Return the [X, Y] coordinate for the center point of the cell that contains the specified text.  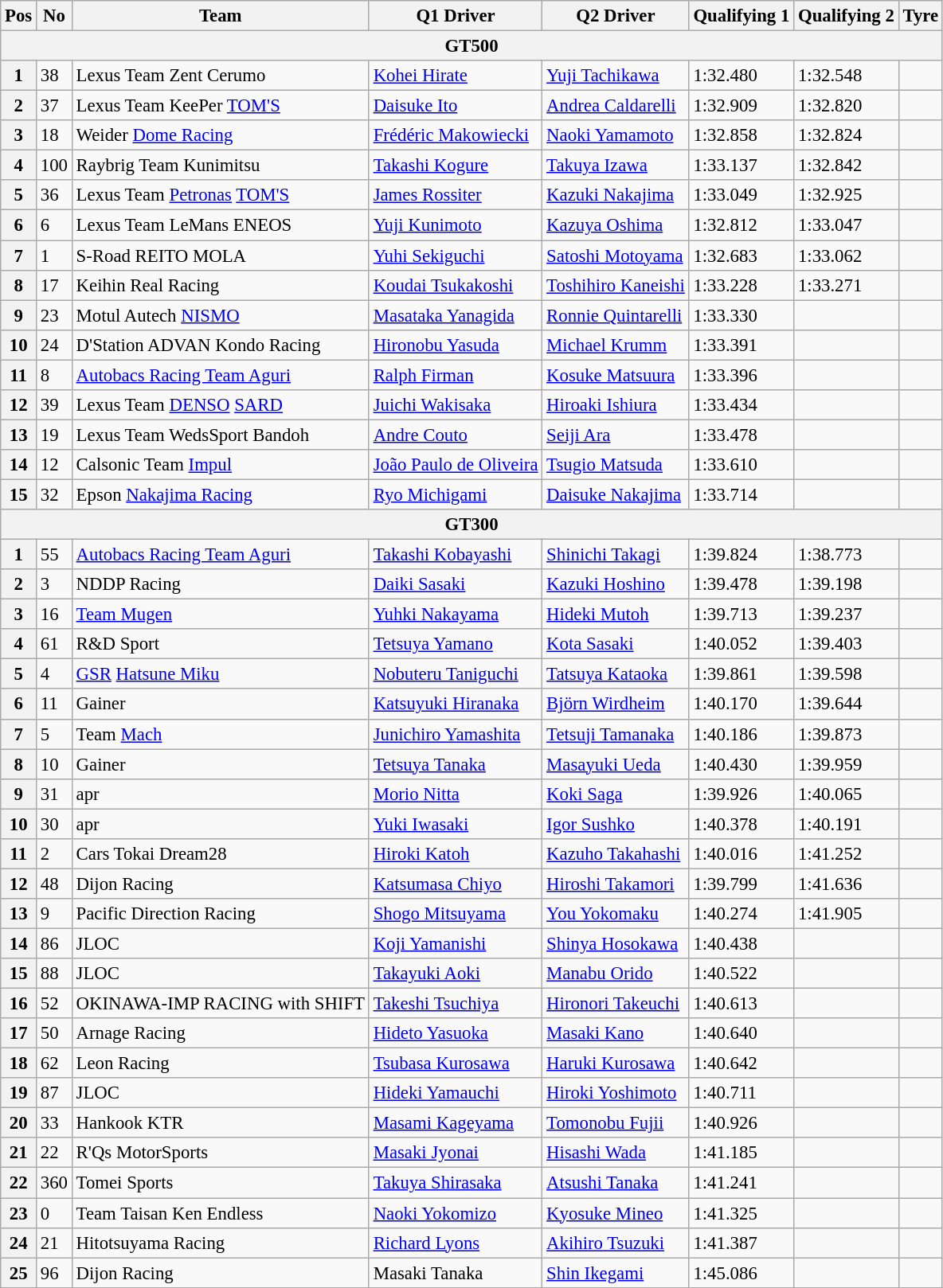
Shinichi Takagi [616, 555]
Yuji Tachikawa [616, 76]
1:40.052 [741, 644]
Ralph Firman [456, 375]
36 [54, 195]
1:33.714 [741, 494]
Hisashi Wada [616, 1153]
Tetsuya Yamano [456, 644]
1:40.065 [847, 794]
1:40.378 [741, 824]
Arnage Racing [220, 1033]
R'Qs MotorSports [220, 1153]
38 [54, 76]
1:32.842 [847, 166]
Koudai Tsukakoshi [456, 285]
Team Mugen [220, 615]
Tetsuya Tanaka [456, 764]
Tyre [921, 16]
1:41.252 [847, 854]
Daiki Sasaki [456, 584]
Hiroki Katoh [456, 854]
1:33.434 [741, 405]
1:32.820 [847, 106]
1:33.228 [741, 285]
1:33.610 [741, 465]
Katsuyuki Hiranaka [456, 704]
Masami Kageyama [456, 1123]
1:32.812 [741, 225]
Juichi Wakisaka [456, 405]
Lexus Team Zent Cerumo [220, 76]
GT500 [471, 46]
Andrea Caldarelli [616, 106]
Kohei Hirate [456, 76]
1:39.198 [847, 584]
Hironori Takeuchi [616, 1004]
1:33.391 [741, 345]
Lexus Team KeePer TOM'S [220, 106]
Junichiro Yamashita [456, 734]
1:41.325 [741, 1213]
1:33.330 [741, 315]
Masaki Tanaka [456, 1273]
Naoki Yamamoto [616, 135]
Tomonobu Fujii [616, 1123]
1:33.137 [741, 166]
32 [54, 494]
Akihiro Tsuzuki [616, 1243]
Pacific Direction Racing [220, 914]
Kota Sasaki [616, 644]
Takuya Izawa [616, 166]
Morio Nitta [456, 794]
Cars Tokai Dream28 [220, 854]
1:39.873 [847, 734]
1:40.186 [741, 734]
1:39.824 [741, 555]
Atsushi Tanaka [616, 1183]
Koki Saga [616, 794]
39 [54, 405]
Pos [19, 16]
88 [54, 974]
1:32.824 [847, 135]
1:39.644 [847, 704]
Qualifying 1 [741, 16]
1:39.926 [741, 794]
No [54, 16]
86 [54, 943]
55 [54, 555]
30 [54, 824]
Masaki Jyonai [456, 1153]
Team Mach [220, 734]
25 [19, 1273]
Takashi Kobayashi [456, 555]
D'Station ADVAN Kondo Racing [220, 345]
Lexus Team WedsSport Bandoh [220, 435]
Hankook KTR [220, 1123]
Yuhki Nakayama [456, 615]
Qualifying 2 [847, 16]
Hideki Yamauchi [456, 1093]
Manabu Orido [616, 974]
Daisuke Nakajima [616, 494]
1:33.478 [741, 435]
62 [54, 1064]
Kazuho Takahashi [616, 854]
OKINAWA-IMP RACING with SHIFT [220, 1004]
Takayuki Aoki [456, 974]
Tsugio Matsuda [616, 465]
1:40.430 [741, 764]
Hiroki Yoshimoto [616, 1093]
1:40.642 [741, 1064]
You Yokomaku [616, 914]
0 [54, 1213]
1:40.016 [741, 854]
1:40.613 [741, 1004]
Takuya Shirasaka [456, 1183]
Team Taisan Ken Endless [220, 1213]
Kyosuke Mineo [616, 1213]
1:39.959 [847, 764]
1:32.548 [847, 76]
Richard Lyons [456, 1243]
360 [54, 1183]
João Paulo de Oliveira [456, 465]
Andre Couto [456, 435]
Haruki Kurosawa [616, 1064]
Tsubasa Kurosawa [456, 1064]
R&D Sport [220, 644]
1:40.191 [847, 824]
1:32.480 [741, 76]
Ronnie Quintarelli [616, 315]
1:40.522 [741, 974]
Tomei Sports [220, 1183]
Shinya Hosokawa [616, 943]
1:33.271 [847, 285]
1:32.909 [741, 106]
1:32.925 [847, 195]
1:45.086 [741, 1273]
100 [54, 166]
Calsonic Team Impul [220, 465]
Koji Yamanishi [456, 943]
1:38.773 [847, 555]
Lexus Team DENSO SARD [220, 405]
1:39.713 [741, 615]
Kazuki Hoshino [616, 584]
Yuhi Sekiguchi [456, 256]
S-Road REITO MOLA [220, 256]
Björn Wirdheim [616, 704]
1:41.241 [741, 1183]
GT300 [471, 525]
James Rossiter [456, 195]
20 [19, 1123]
50 [54, 1033]
1:40.926 [741, 1123]
37 [54, 106]
Leon Racing [220, 1064]
Masaki Kano [616, 1033]
Kazuki Nakajima [616, 195]
Michael Krumm [616, 345]
1:39.598 [847, 674]
Frédéric Makowiecki [456, 135]
1:39.799 [741, 884]
Motul Autech NISMO [220, 315]
1:39.403 [847, 644]
Takashi Kogure [456, 166]
61 [54, 644]
Yuji Kunimoto [456, 225]
1:41.905 [847, 914]
1:39.861 [741, 674]
87 [54, 1093]
Toshihiro Kaneishi [616, 285]
Raybrig Team Kunimitsu [220, 166]
Daisuke Ito [456, 106]
Lexus Team LeMans ENEOS [220, 225]
Masayuki Ueda [616, 764]
Masataka Yanagida [456, 315]
Epson Nakajima Racing [220, 494]
Kosuke Matsuura [616, 375]
Kazuya Oshima [616, 225]
Q2 Driver [616, 16]
Igor Sushko [616, 824]
Tatsuya Kataoka [616, 674]
1:41.636 [847, 884]
1:40.274 [741, 914]
Team [220, 16]
33 [54, 1123]
Hideto Yasuoka [456, 1033]
52 [54, 1004]
Shin Ikegami [616, 1273]
31 [54, 794]
Yuki Iwasaki [456, 824]
Satoshi Motoyama [616, 256]
1:40.711 [741, 1093]
Hideki Mutoh [616, 615]
1:33.396 [741, 375]
1:40.640 [741, 1033]
1:32.683 [741, 256]
Lexus Team Petronas TOM'S [220, 195]
96 [54, 1273]
1:41.387 [741, 1243]
1:32.858 [741, 135]
Hitotsuyama Racing [220, 1243]
1:40.170 [741, 704]
Hiroaki Ishiura [616, 405]
Q1 Driver [456, 16]
GSR Hatsune Miku [220, 674]
1:39.237 [847, 615]
Hironobu Yasuda [456, 345]
Hiroshi Takamori [616, 884]
Weider Dome Racing [220, 135]
1:33.062 [847, 256]
1:33.047 [847, 225]
Shogo Mitsuyama [456, 914]
1:33.049 [741, 195]
Ryo Michigami [456, 494]
Takeshi Tsuchiya [456, 1004]
Katsumasa Chiyo [456, 884]
Naoki Yokomizo [456, 1213]
1:39.478 [741, 584]
NDDP Racing [220, 584]
48 [54, 884]
1:41.185 [741, 1153]
1:40.438 [741, 943]
Nobuteru Taniguchi [456, 674]
Seiji Ara [616, 435]
Tetsuji Tamanaka [616, 734]
Keihin Real Racing [220, 285]
